Pinpoint the cell where the given text exists, returning its [x, y] midpoint coordinate. 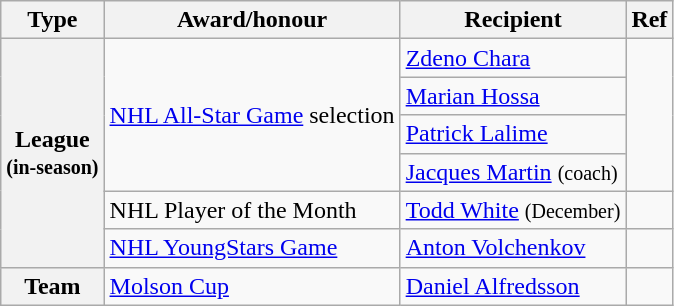
Anton Volchenkov [513, 248]
Molson Cup [252, 286]
NHL All-Star Game selection [252, 115]
League(in-season) [52, 153]
Jacques Martin (coach) [513, 172]
Marian Hossa [513, 96]
Type [52, 20]
Team [52, 286]
NHL YoungStars Game [252, 248]
Patrick Lalime [513, 134]
Ref [650, 20]
Todd White (December) [513, 210]
Daniel Alfredsson [513, 286]
Zdeno Chara [513, 58]
Recipient [513, 20]
NHL Player of the Month [252, 210]
Award/honour [252, 20]
